Scan for the cell matching the given text and deliver its (x, y) coordinate at center. 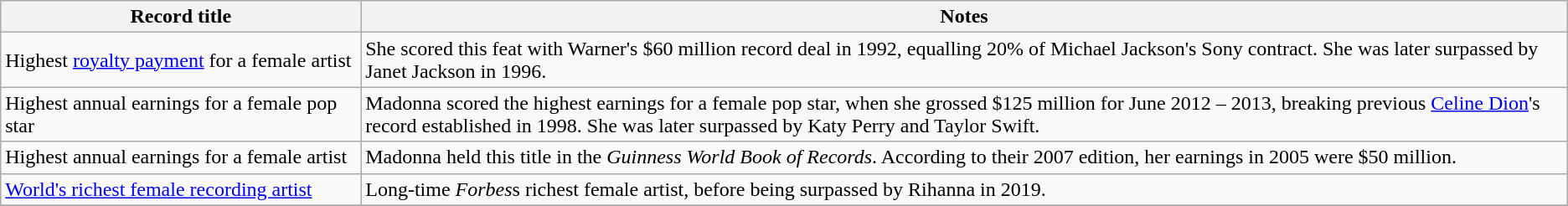
World's richest female recording artist (181, 189)
Highest royalty payment for a female artist (181, 60)
Madonna held this title in the Guinness World Book of Records. According to their 2007 edition, her earnings in 2005 were $50 million. (965, 157)
Highest annual earnings for a female artist (181, 157)
Long-time Forbess richest female artist, before being surpassed by Rihanna in 2019. (965, 189)
Notes (965, 17)
Highest annual earnings for a female pop star (181, 114)
Record title (181, 17)
